For the text-containing cell, return its midpoint in (X, Y) coordinate format. 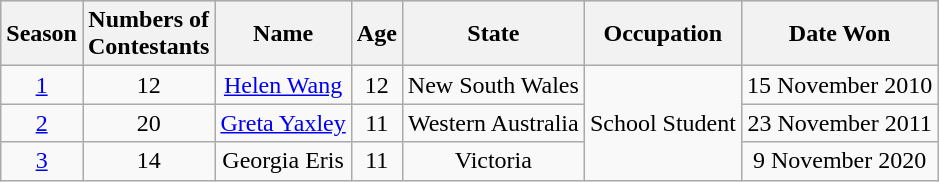
Greta Yaxley (283, 123)
Name (283, 34)
Victoria (493, 161)
Occupation (662, 34)
20 (148, 123)
2 (42, 123)
1 (42, 85)
New South Wales (493, 85)
Western Australia (493, 123)
23 November 2011 (839, 123)
3 (42, 161)
Numbers of Contestants (148, 34)
9 November 2020 (839, 161)
Georgia Eris (283, 161)
Age (376, 34)
Season (42, 34)
15 November 2010 (839, 85)
Date Won (839, 34)
Helen Wang (283, 85)
State (493, 34)
School Student (662, 123)
14 (148, 161)
